Locate the cell with the specified text and output its [x, y] center coordinate. 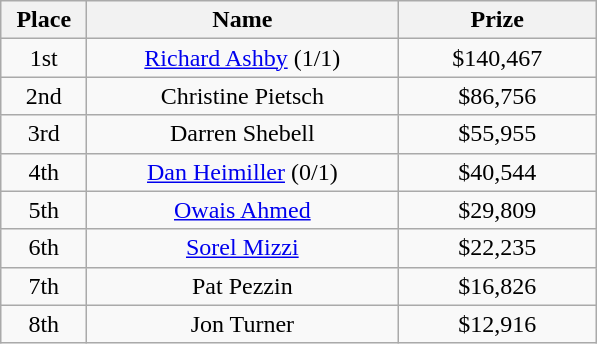
Christine Pietsch [242, 96]
6th [44, 248]
3rd [44, 134]
Richard Ashby (1/1) [242, 58]
Owais Ahmed [242, 210]
Jon Turner [242, 324]
4th [44, 172]
$140,467 [498, 58]
Dan Heimiller (0/1) [242, 172]
7th [44, 286]
$86,756 [498, 96]
$12,916 [498, 324]
Pat Pezzin [242, 286]
Place [44, 20]
Darren Shebell [242, 134]
$16,826 [498, 286]
Prize [498, 20]
$55,955 [498, 134]
5th [44, 210]
Name [242, 20]
$40,544 [498, 172]
$22,235 [498, 248]
8th [44, 324]
2nd [44, 96]
1st [44, 58]
Sorel Mizzi [242, 248]
$29,809 [498, 210]
